Find where the given text appears and provide that cell's center as (X, Y) coordinate. 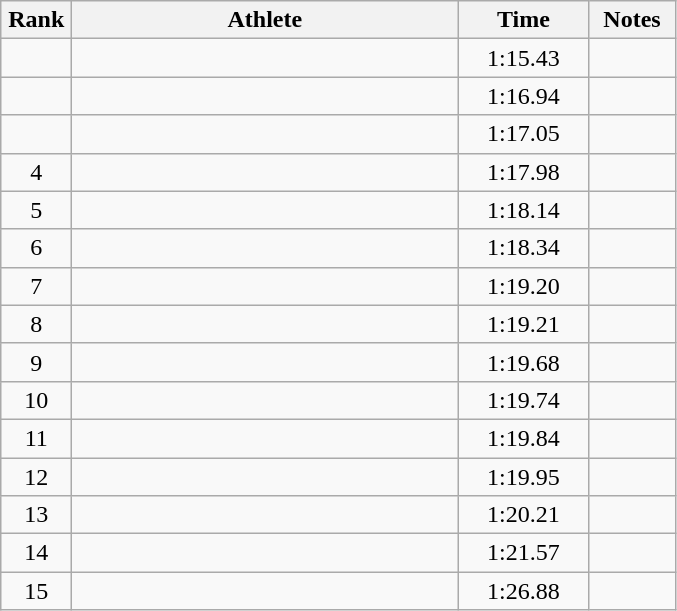
1:26.88 (524, 591)
5 (36, 210)
1:15.43 (524, 58)
12 (36, 477)
1:17.05 (524, 134)
1:19.95 (524, 477)
1:19.21 (524, 324)
1:18.14 (524, 210)
6 (36, 248)
1:17.98 (524, 172)
Notes (632, 20)
9 (36, 362)
Rank (36, 20)
7 (36, 286)
1:21.57 (524, 553)
1:19.20 (524, 286)
1:19.74 (524, 400)
1:18.34 (524, 248)
Athlete (265, 20)
15 (36, 591)
14 (36, 553)
1:19.68 (524, 362)
4 (36, 172)
1:20.21 (524, 515)
1:16.94 (524, 96)
11 (36, 438)
1:19.84 (524, 438)
13 (36, 515)
8 (36, 324)
10 (36, 400)
Time (524, 20)
